Return the [X, Y] coordinate for the center point of the cell that contains the specified text.  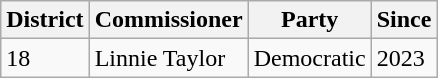
Since [404, 20]
Party [310, 20]
2023 [404, 58]
Democratic [310, 58]
Commissioner [168, 20]
Linnie Taylor [168, 58]
18 [45, 58]
District [45, 20]
